From the cell containing the given text, extract its center point as [X, Y] coordinate. 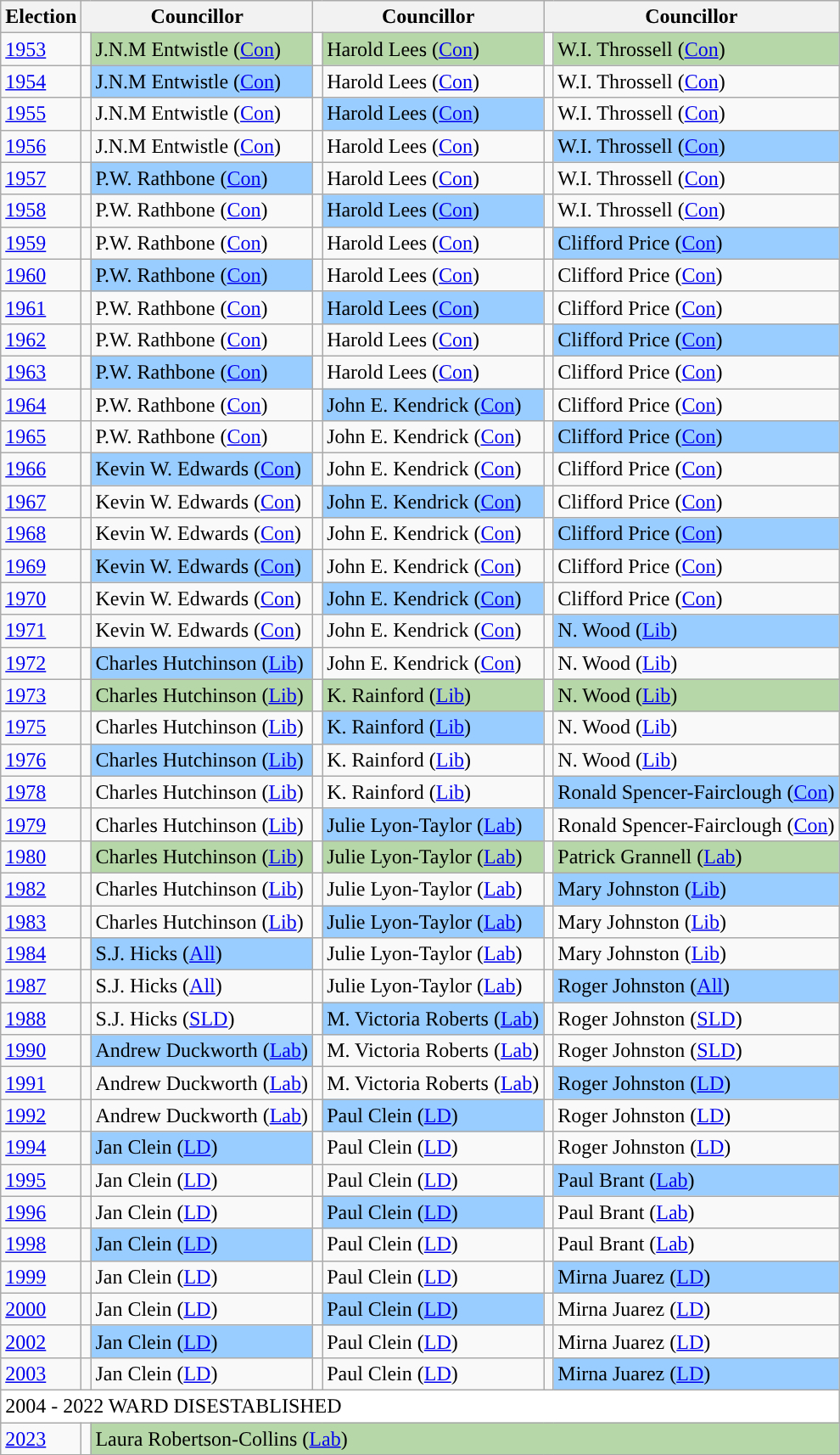
1996 [41, 1212]
Election [41, 17]
1976 [41, 760]
S.J. Hicks (SLD) [202, 1019]
1980 [41, 857]
2004 - 2022 WARD DISESTABLISHED [420, 1406]
1999 [41, 1277]
1962 [41, 340]
2003 [41, 1374]
1972 [41, 663]
1988 [41, 1019]
Laura Robertson-Collins (Lab) [465, 1439]
1960 [41, 275]
2000 [41, 1309]
Patrick Grannell (Lab) [696, 857]
1959 [41, 243]
1975 [41, 727]
1992 [41, 1115]
1995 [41, 1180]
Roger Johnston (All) [696, 986]
1964 [41, 405]
1956 [41, 146]
1990 [41, 1051]
1954 [41, 81]
1961 [41, 307]
1969 [41, 566]
1968 [41, 534]
1979 [41, 824]
2023 [41, 1439]
1978 [41, 792]
1963 [41, 372]
1991 [41, 1083]
1983 [41, 921]
1967 [41, 502]
1987 [41, 986]
1970 [41, 598]
1957 [41, 178]
1965 [41, 437]
1982 [41, 889]
1971 [41, 631]
1955 [41, 114]
2002 [41, 1341]
1958 [41, 211]
1994 [41, 1148]
1973 [41, 695]
1953 [41, 49]
1998 [41, 1244]
1966 [41, 469]
1984 [41, 954]
